Pinpoint the cell where the given text exists, returning its [X, Y] midpoint coordinate. 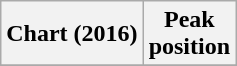
Peak position [189, 34]
Chart (2016) [72, 34]
